Scan for the cell matching the given text and deliver its [X, Y] coordinate at center. 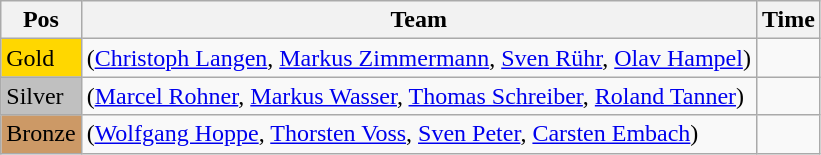
Team [418, 20]
Time [788, 20]
(Marcel Rohner, Markus Wasser, Thomas Schreiber, Roland Tanner) [418, 96]
Bronze [41, 134]
Silver [41, 96]
(Wolfgang Hoppe, Thorsten Voss, Sven Peter, Carsten Embach) [418, 134]
Gold [41, 58]
Pos [41, 20]
(Christoph Langen, Markus Zimmermann, Sven Rühr, Olav Hampel) [418, 58]
